Find where the given text appears and provide that cell's center as (X, Y) coordinate. 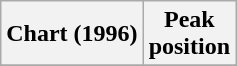
Peakposition (189, 34)
Chart (1996) (72, 34)
